Scan for the cell matching the given text and deliver its (x, y) coordinate at center. 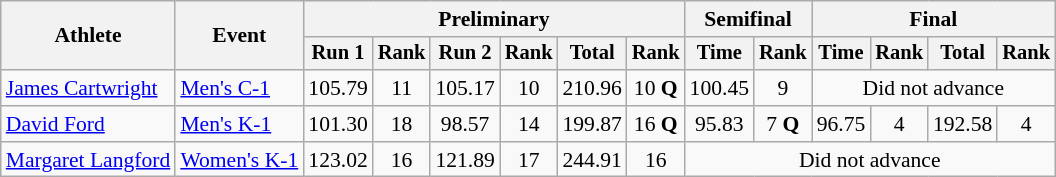
9 (783, 88)
Athlete (88, 36)
105.79 (338, 88)
Run 1 (338, 54)
105.17 (464, 88)
Run 2 (464, 54)
Men's C-1 (239, 88)
16 Q (656, 124)
Final (934, 19)
James Cartwright (88, 88)
18 (402, 124)
98.57 (464, 124)
96.75 (842, 124)
192.58 (962, 124)
Semifinal (748, 19)
Preliminary (494, 19)
Did not advance (934, 88)
199.87 (592, 124)
Men's K-1 (239, 124)
Event (239, 36)
100.45 (720, 88)
10 Q (656, 88)
101.30 (338, 124)
7 Q (783, 124)
14 (529, 124)
95.83 (720, 124)
210.96 (592, 88)
11 (402, 88)
David Ford (88, 124)
10 (529, 88)
